Capture the cell that displays the provided text and extract its [x, y] central coordinate. 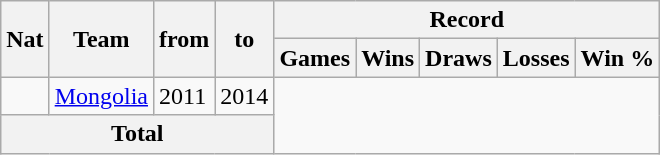
to [244, 39]
2014 [244, 96]
Games [315, 58]
Nat [25, 39]
2011 [184, 96]
Record [467, 20]
Draws [459, 58]
Win % [618, 58]
Total [138, 134]
Wins [388, 58]
Team [101, 39]
Losses [536, 58]
Mongolia [101, 96]
from [184, 39]
